Extract the [x, y] coordinate from the center of the cell holding the provided text.  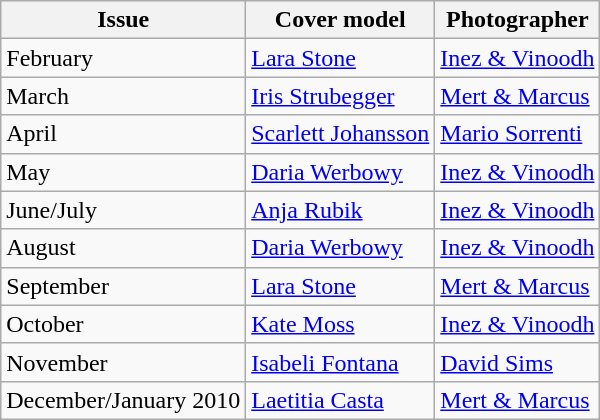
March [124, 96]
Anja Rubik [340, 210]
Photographer [518, 20]
David Sims [518, 362]
Laetitia Casta [340, 400]
February [124, 58]
October [124, 324]
Iris Strubegger [340, 96]
Scarlett Johansson [340, 134]
November [124, 362]
June/July [124, 210]
December/January 2010 [124, 400]
Kate Moss [340, 324]
September [124, 286]
May [124, 172]
Cover model [340, 20]
August [124, 248]
Issue [124, 20]
Mario Sorrenti [518, 134]
April [124, 134]
Isabeli Fontana [340, 362]
